Detect which cell encompasses the target text, then output its [X, Y] center coordinate. 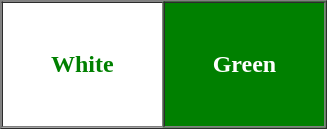
Green [244, 65]
White [83, 65]
